Detect which cell encompasses the target text, then output its [x, y] center coordinate. 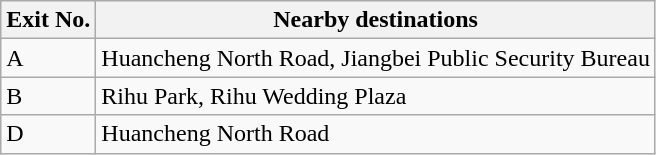
Huancheng North Road, Jiangbei Public Security Bureau [376, 58]
Rihu Park, Rihu Wedding Plaza [376, 96]
D [48, 134]
Huancheng North Road [376, 134]
Exit No. [48, 20]
B [48, 96]
A [48, 58]
Nearby destinations [376, 20]
